Identify which cell holds the provided text, then report its (X, Y) central coordinate. 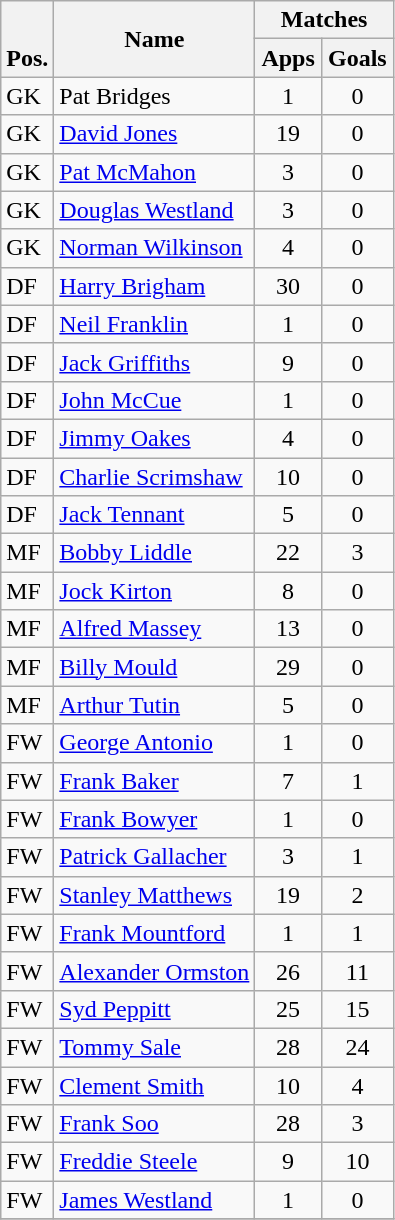
Pos. (28, 39)
7 (288, 781)
Douglas Westland (154, 210)
Jack Griffiths (154, 362)
Syd Peppitt (154, 1009)
Apps (288, 58)
Name (154, 39)
Stanley Matthews (154, 895)
James Westland (154, 1200)
29 (288, 667)
Pat McMahon (154, 172)
John McCue (154, 400)
Bobby Liddle (154, 553)
24 (357, 1047)
Goals (357, 58)
Patrick Gallacher (154, 857)
Frank Baker (154, 781)
Frank Soo (154, 1124)
Frank Bowyer (154, 819)
Jock Kirton (154, 591)
Pat Bridges (154, 96)
Jack Tennant (154, 515)
Alfred Massey (154, 629)
Norman Wilkinson (154, 248)
Alexander Ormston (154, 971)
Billy Mould (154, 667)
Neil Franklin (154, 324)
26 (288, 971)
15 (357, 1009)
25 (288, 1009)
Harry Brigham (154, 286)
13 (288, 629)
Charlie Scrimshaw (154, 477)
Tommy Sale (154, 1047)
2 (357, 895)
22 (288, 553)
Freddie Steele (154, 1162)
David Jones (154, 134)
30 (288, 286)
Clement Smith (154, 1085)
Matches (324, 20)
8 (288, 591)
George Antonio (154, 743)
Jimmy Oakes (154, 438)
11 (357, 971)
Frank Mountford (154, 933)
Arthur Tutin (154, 705)
